Return (x, y) of the center of cell containing provided text 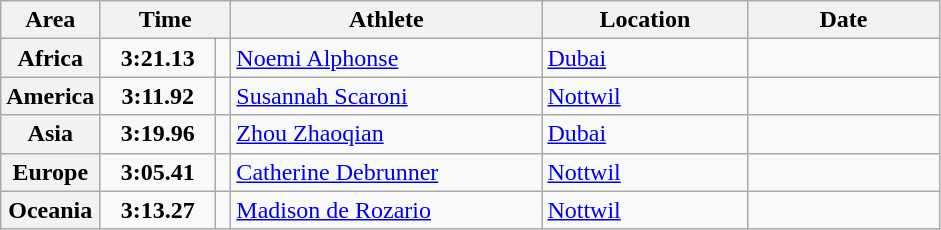
Athlete (386, 20)
Time (166, 20)
3:13.27 (158, 210)
Africa (50, 58)
America (50, 96)
Oceania (50, 210)
3:11.92 (158, 96)
Catherine Debrunner (386, 172)
Asia (50, 134)
Date (844, 20)
Zhou Zhaoqian (386, 134)
3:19.96 (158, 134)
Noemi Alphonse (386, 58)
3:05.41 (158, 172)
Susannah Scaroni (386, 96)
Location (645, 20)
Area (50, 20)
3:21.13 (158, 58)
Madison de Rozario (386, 210)
Europe (50, 172)
